Determine the [x, y] coordinate at the center of the cell enclosing the given text.  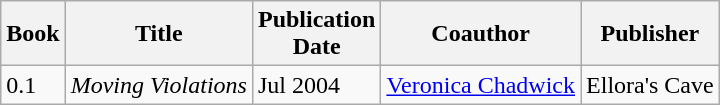
Ellora's Cave [650, 85]
0.1 [33, 85]
Book [33, 34]
Coauthor [481, 34]
Veronica Chadwick [481, 85]
Title [158, 34]
Jul 2004 [316, 85]
PublicationDate [316, 34]
Publisher [650, 34]
Moving Violations [158, 85]
